Find where the given text appears and provide that cell's center as [X, Y] coordinate. 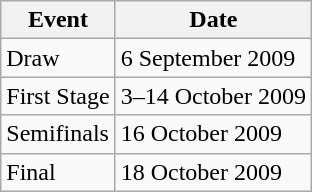
Event [58, 20]
Draw [58, 58]
Date [213, 20]
First Stage [58, 96]
16 October 2009 [213, 134]
Semifinals [58, 134]
6 September 2009 [213, 58]
Final [58, 172]
18 October 2009 [213, 172]
3–14 October 2009 [213, 96]
